Search for the cell housing the specified text and yield its [X, Y] center coordinate. 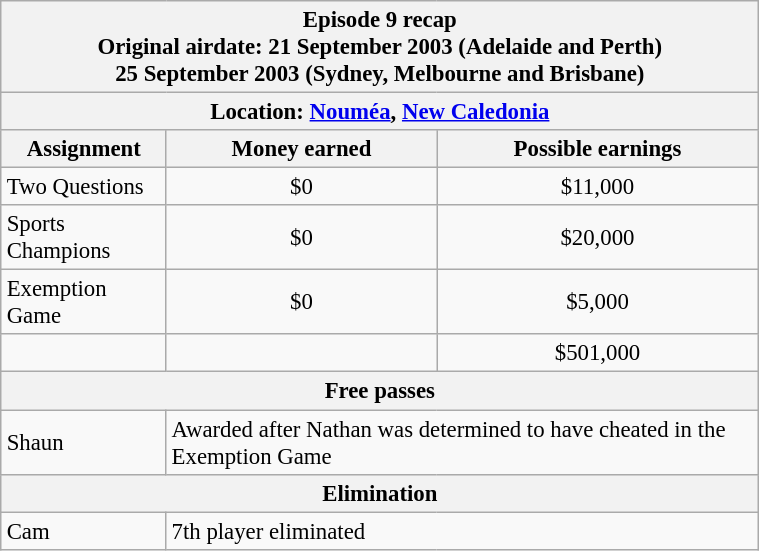
Exemption Game [84, 302]
Location: Nouméa, New Caledonia [380, 111]
Shaun [84, 442]
Cam [84, 531]
$20,000 [598, 238]
Money earned [301, 149]
$501,000 [598, 353]
Elimination [380, 493]
Sports Champions [84, 238]
Free passes [380, 391]
Assignment [84, 149]
Two Questions [84, 187]
$11,000 [598, 187]
$5,000 [598, 302]
Episode 9 recapOriginal airdate: 21 September 2003 (Adelaide and Perth)25 September 2003 (Sydney, Melbourne and Brisbane) [380, 47]
Awarded after Nathan was determined to have cheated in the Exemption Game [462, 442]
Possible earnings [598, 149]
7th player eliminated [462, 531]
